Return [X, Y] of the center of cell containing provided text 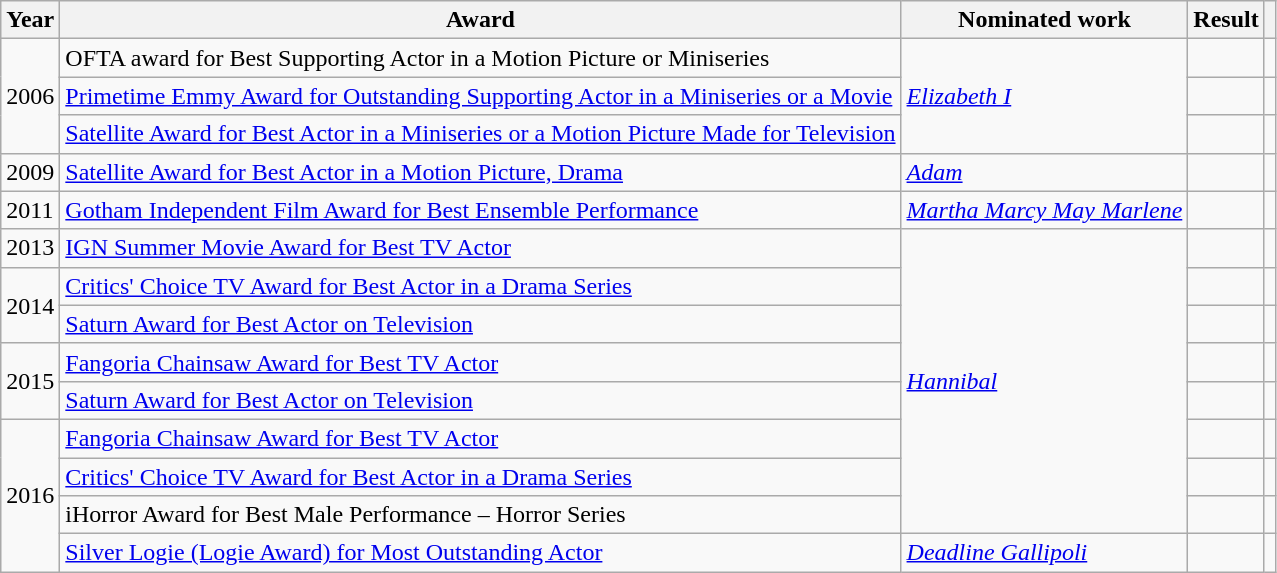
Elizabeth I [1044, 96]
Silver Logie (Logie Award) for Most Outstanding Actor [480, 553]
Deadline Gallipoli [1044, 553]
OFTA award for Best Supporting Actor in a Motion Picture or Miniseries [480, 58]
2015 [30, 381]
Martha Marcy May Marlene [1044, 210]
Satellite Award for Best Actor in a Motion Picture, Drama [480, 172]
Nominated work [1044, 20]
2016 [30, 495]
Year [30, 20]
IGN Summer Movie Award for Best TV Actor [480, 248]
Gotham Independent Film Award for Best Ensemble Performance [480, 210]
iHorror Award for Best Male Performance – Horror Series [480, 515]
2006 [30, 96]
Primetime Emmy Award for Outstanding Supporting Actor in a Miniseries or a Movie [480, 96]
Award [480, 20]
2013 [30, 248]
Satellite Award for Best Actor in a Miniseries or a Motion Picture Made for Television [480, 134]
Result [1226, 20]
2009 [30, 172]
2011 [30, 210]
Hannibal [1044, 381]
Adam [1044, 172]
2014 [30, 305]
